Pinpoint the cell where the given text exists, returning its [x, y] midpoint coordinate. 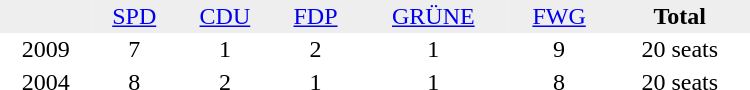
2009 [46, 50]
FWG [560, 16]
FDP [316, 16]
Total [680, 16]
9 [560, 50]
GRÜNE [434, 16]
20 seats [680, 50]
CDU [225, 16]
7 [134, 50]
2 [316, 50]
SPD [134, 16]
